Determine the (x, y) coordinate at the center of the cell enclosing the given text.  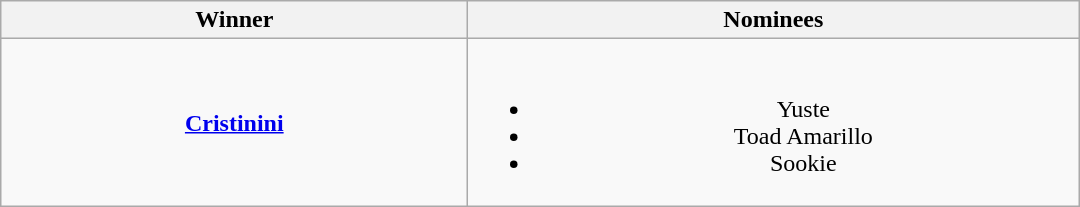
Winner (234, 20)
Cristinini (234, 122)
Nominees (774, 20)
Yuste Toad Amarillo Sookie (774, 122)
